Search for the cell housing the specified text and yield its [X, Y] center coordinate. 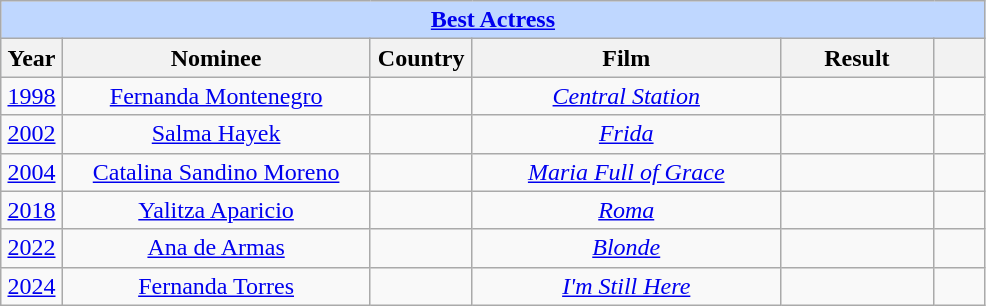
Roma [626, 210]
Blonde [626, 248]
1998 [32, 96]
Ana de Armas [216, 248]
Fernanda Montenegro [216, 96]
Catalina Sandino Moreno [216, 172]
Yalitza Aparicio [216, 210]
Nominee [216, 58]
Central Station [626, 96]
2004 [32, 172]
2018 [32, 210]
2022 [32, 248]
Frida [626, 134]
Film [626, 58]
Salma Hayek [216, 134]
Maria Full of Grace [626, 172]
Country [422, 58]
Year [32, 58]
I'm Still Here [626, 286]
2002 [32, 134]
Best Actress [493, 20]
2024 [32, 286]
Result [857, 58]
Fernanda Torres [216, 286]
